Provide the [X, Y] coordinate of the cell's center where the given text is located.  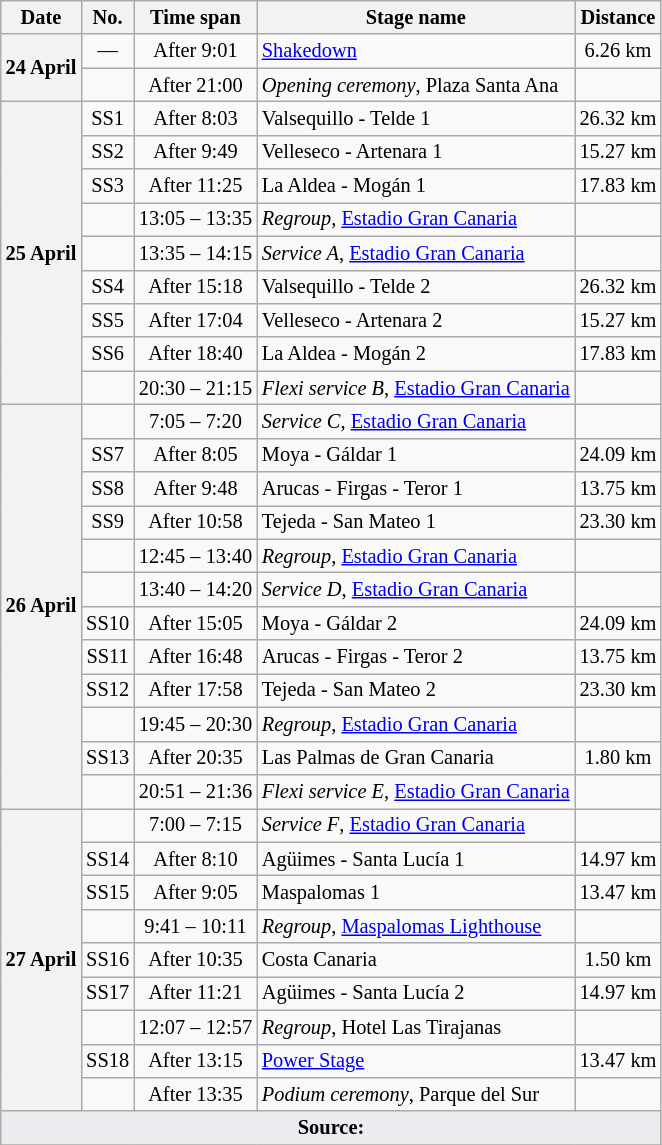
Valsequillo - Telde 2 [416, 287]
After 9:01 [196, 51]
SS16 [108, 960]
Agüimes - Santa Lucía 2 [416, 993]
SS6 [108, 354]
Moya - Gáldar 1 [416, 455]
SS12 [108, 690]
Tejeda - San Mateo 2 [416, 690]
La Aldea - Mogán 1 [416, 186]
After 15:18 [196, 287]
Service A, Estadio Gran Canaria [416, 253]
After 13:15 [196, 1061]
6.26 km [618, 51]
Power Stage [416, 1061]
SS11 [108, 657]
Arucas - Firgas - Teror 1 [416, 489]
After 10:35 [196, 960]
After 9:05 [196, 892]
Velleseco - Artenara 2 [416, 320]
13:35 – 14:15 [196, 253]
Distance [618, 17]
After 21:00 [196, 85]
Shakedown [416, 51]
After 18:40 [196, 354]
Flexi service B, Estadio Gran Canaria [416, 388]
Costa Canaria [416, 960]
SS13 [108, 758]
20:51 – 21:36 [196, 791]
SS7 [108, 455]
19:45 – 20:30 [196, 724]
Service C, Estadio Gran Canaria [416, 421]
SS9 [108, 522]
After 10:58 [196, 522]
Stage name [416, 17]
After 8:05 [196, 455]
La Aldea - Mogán 2 [416, 354]
12:45 – 13:40 [196, 556]
Podium ceremony, Parque del Sur [416, 1094]
12:07 – 12:57 [196, 1027]
Service F, Estadio Gran Canaria [416, 825]
After 11:25 [196, 186]
Agüimes - Santa Lucía 1 [416, 859]
25 April [41, 252]
SS1 [108, 118]
After 13:35 [196, 1094]
After 17:58 [196, 690]
— [108, 51]
26 April [41, 606]
Regroup, Hotel Las Tirajanas [416, 1027]
Arucas - Firgas - Teror 2 [416, 657]
SS18 [108, 1061]
After 16:48 [196, 657]
SS14 [108, 859]
No. [108, 17]
1.80 km [618, 758]
SS8 [108, 489]
SS17 [108, 993]
After 9:49 [196, 152]
Las Palmas de Gran Canaria [416, 758]
Maspalomas 1 [416, 892]
SS2 [108, 152]
Source: [332, 1128]
Velleseco - Artenara 1 [416, 152]
After 11:21 [196, 993]
SS4 [108, 287]
After 15:05 [196, 623]
27 April [41, 960]
7:00 – 7:15 [196, 825]
After 9:48 [196, 489]
SS15 [108, 892]
After 17:04 [196, 320]
Service D, Estadio Gran Canaria [416, 589]
SS3 [108, 186]
13:40 – 14:20 [196, 589]
13:05 – 13:35 [196, 219]
9:41 – 10:11 [196, 926]
Time span [196, 17]
SS10 [108, 623]
1.50 km [618, 960]
24 April [41, 68]
Regroup, Maspalomas Lighthouse [416, 926]
SS5 [108, 320]
7:05 – 7:20 [196, 421]
Tejeda - San Mateo 1 [416, 522]
Date [41, 17]
Moya - Gáldar 2 [416, 623]
After 8:03 [196, 118]
20:30 – 21:15 [196, 388]
After 8:10 [196, 859]
Opening ceremony, Plaza Santa Ana [416, 85]
Flexi service E, Estadio Gran Canaria [416, 791]
After 20:35 [196, 758]
Valsequillo - Telde 1 [416, 118]
